Search for the cell housing the specified text and yield its (X, Y) center coordinate. 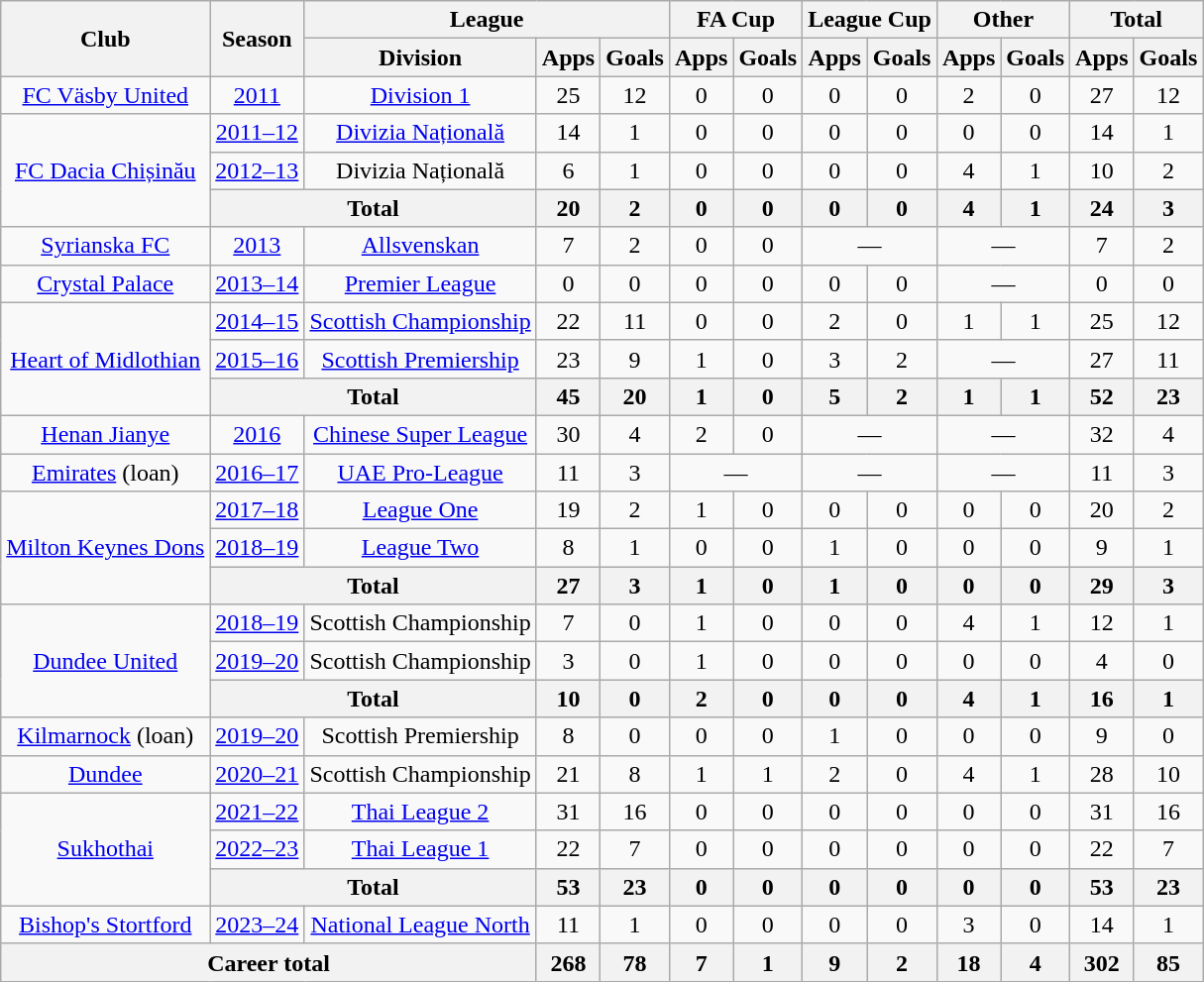
Sukhothai (105, 849)
Dundee (105, 774)
League (488, 20)
268 (568, 962)
FC Väsby United (105, 95)
29 (1102, 586)
Division 1 (420, 95)
Emirates (loan) (105, 473)
Kilmarnock (loan) (105, 736)
League Cup (870, 20)
2014–15 (258, 321)
28 (1102, 774)
Chinese Super League (420, 434)
2016 (258, 434)
League Two (420, 548)
Crystal Palace (105, 283)
21 (568, 774)
FA Cup (735, 20)
UAE Pro-League (420, 473)
Dundee United (105, 661)
18 (968, 962)
85 (1168, 962)
Milton Keynes Dons (105, 548)
Career total (270, 962)
2015–16 (258, 359)
2023–24 (258, 925)
League One (420, 510)
19 (568, 510)
2020–21 (258, 774)
Other (1003, 20)
Season (258, 39)
National League North (420, 925)
Club (105, 39)
2021–22 (258, 812)
302 (1102, 962)
32 (1102, 434)
2013 (258, 246)
FC Dacia Chișinău (105, 170)
2022–23 (258, 849)
Premier League (420, 283)
52 (1102, 396)
2017–18 (258, 510)
Heart of Midlothian (105, 359)
2011 (258, 95)
2016–17 (258, 473)
Thai League 1 (420, 849)
2013–14 (258, 283)
2011–12 (258, 133)
45 (568, 396)
Division (420, 57)
78 (635, 962)
6 (568, 170)
24 (1102, 208)
Syrianska FC (105, 246)
Thai League 2 (420, 812)
5 (834, 396)
2012–13 (258, 170)
Allsvenskan (420, 246)
Henan Jianye (105, 434)
Bishop's Stortford (105, 925)
30 (568, 434)
